Capture the cell that displays the provided text and extract its (X, Y) central coordinate. 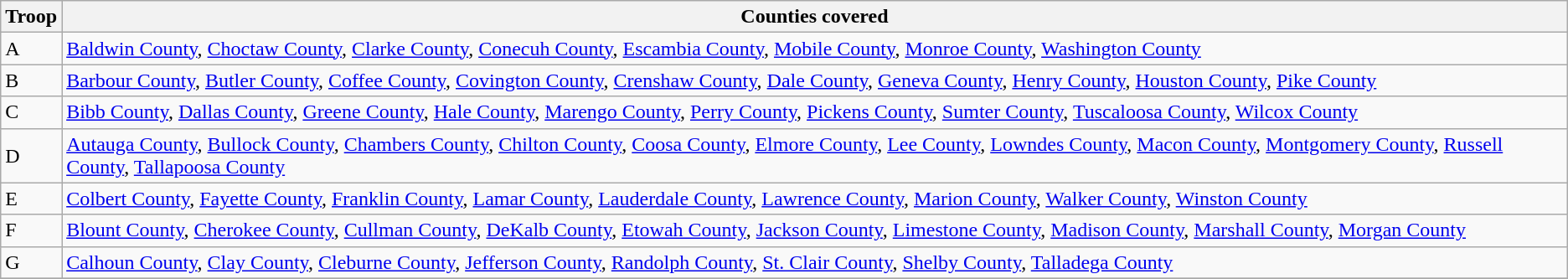
Bibb County, Dallas County, Greene County, Hale County, Marengo County, Perry County, Pickens County, Sumter County, Tuscaloosa County, Wilcox County (815, 112)
Colbert County, Fayette County, Franklin County, Lamar County, Lauderdale County, Lawrence County, Marion County, Walker County, Winston County (815, 199)
G (32, 262)
C (32, 112)
Calhoun County, Clay County, Cleburne County, Jefferson County, Randolph County, St. Clair County, Shelby County, Talladega County (815, 262)
Troop (32, 17)
F (32, 230)
Counties covered (815, 17)
Baldwin County, Choctaw County, Clarke County, Conecuh County, Escambia County, Mobile County, Monroe County, Washington County (815, 49)
D (32, 156)
E (32, 199)
A (32, 49)
B (32, 80)
